For the text-containing cell, return its midpoint in [X, Y] coordinate format. 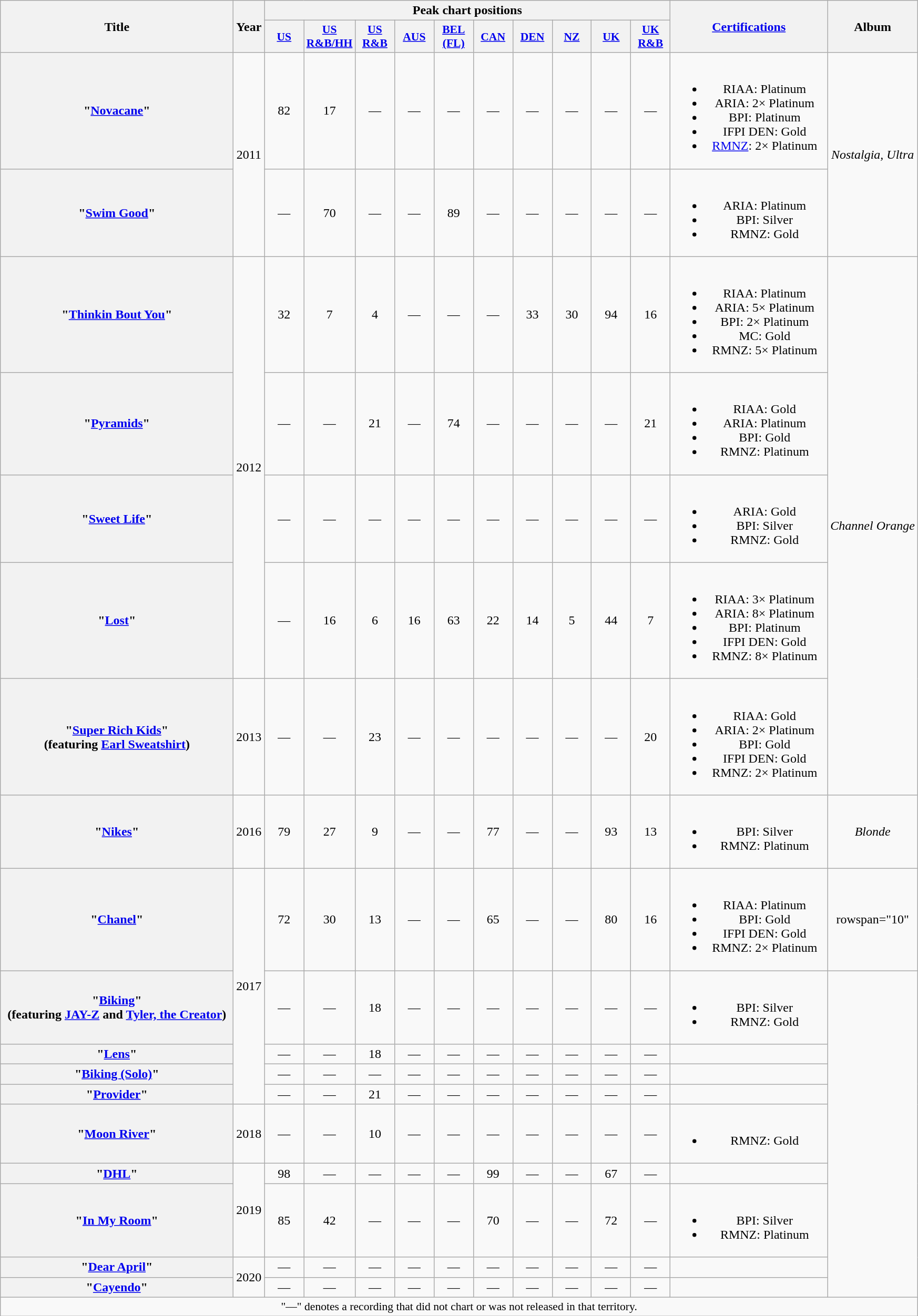
10 [374, 1134]
17 [330, 110]
RIAA: PlatinumBPI: GoldIFPI DEN: GoldRMNZ: 2× Platinum [749, 919]
Album [873, 26]
93 [611, 831]
2017 [249, 986]
"—" denotes a recording that did not chart or was not released in that territory. [460, 1307]
UKR&B [651, 37]
77 [493, 831]
Nostalgia, Ultra [873, 155]
89 [453, 212]
2011 [249, 155]
2013 [249, 737]
63 [453, 620]
6 [374, 620]
AUS [414, 37]
BPI: SilverRMNZ: Gold [749, 1007]
"Lost" [117, 620]
85 [284, 1220]
DEN [532, 37]
RIAA: GoldARIA: 2× PlatinumBPI: GoldIFPI DEN: GoldRMNZ: 2× Platinum [749, 737]
67 [611, 1174]
"Novacane" [117, 110]
USR&B/HH [330, 37]
99 [493, 1174]
2019 [249, 1210]
RIAA: 3× PlatinumARIA: 8× PlatinumBPI: PlatinumIFPI DEN: GoldRMNZ: 8× Platinum [749, 620]
US [284, 37]
2012 [249, 468]
4 [374, 314]
"Dear April" [117, 1267]
5 [572, 620]
"Biking"(featuring JAY-Z and Tyler, the Creator) [117, 1007]
UK [611, 37]
Blonde [873, 831]
80 [611, 919]
"In My Room" [117, 1220]
23 [374, 737]
"Lens" [117, 1054]
Peak chart positions [467, 11]
"Biking (Solo)" [117, 1074]
32 [284, 314]
NZ [572, 37]
79 [284, 831]
CAN [493, 37]
"Super Rich Kids"(featuring Earl Sweatshirt) [117, 737]
9 [374, 831]
ARIA: GoldBPI: SilverRMNZ: Gold [749, 518]
"Moon River" [117, 1134]
20 [651, 737]
BEL(FL) [453, 37]
RIAA: PlatinumARIA: 5× PlatinumBPI: 2× PlatinumMC: GoldRMNZ: 5× Platinum [749, 314]
USR&B [374, 37]
65 [493, 919]
"Swim Good" [117, 212]
Channel Orange [873, 526]
98 [284, 1174]
"Provider" [117, 1094]
RIAA: PlatinumARIA: 2× PlatinumBPI: PlatinumIFPI DEN: GoldRMNZ: 2× Platinum [749, 110]
"Chanel" [117, 919]
"Sweet Life" [117, 518]
74 [453, 424]
Title [117, 26]
RIAA: GoldARIA: PlatinumBPI: GoldRMNZ: Platinum [749, 424]
Certifications [749, 26]
2016 [249, 831]
RMNZ: Gold [749, 1134]
rowspan="10" [873, 919]
"DHL" [117, 1174]
94 [611, 314]
82 [284, 110]
"Pyramids" [117, 424]
2020 [249, 1277]
"Nikes" [117, 831]
33 [532, 314]
2018 [249, 1134]
Year [249, 26]
"Cayendo" [117, 1287]
14 [532, 620]
22 [493, 620]
42 [330, 1220]
44 [611, 620]
27 [330, 831]
"Thinkin Bout You" [117, 314]
ARIA: PlatinumBPI: SilverRMNZ: Gold [749, 212]
